Find where the given text appears and provide that cell's center as [X, Y] coordinate. 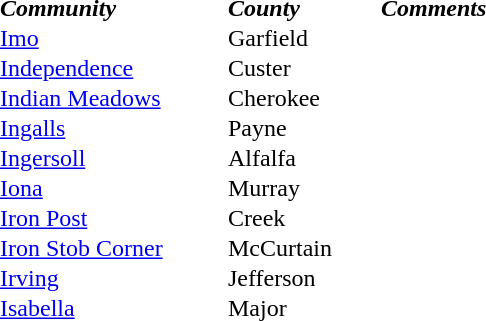
Payne [303, 128]
Ingersoll [112, 158]
Alfalfa [303, 158]
Cherokee [303, 98]
Iona [112, 188]
McCurtain [303, 248]
Independence [112, 68]
Indian Meadows [112, 98]
Irving [112, 278]
Garfield [303, 38]
Ingalls [112, 128]
Iron Post [112, 218]
Iron Stob Corner [112, 248]
Custer [303, 68]
Murray [303, 188]
Creek [303, 218]
Imo [112, 38]
Jefferson [303, 278]
